Scan for the cell matching the given text and deliver its (x, y) coordinate at center. 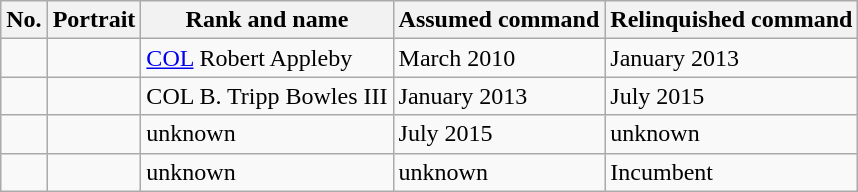
Incumbent (732, 172)
COL B. Tripp Bowles III (267, 96)
Relinquished command (732, 20)
Rank and name (267, 20)
No. (24, 20)
March 2010 (499, 58)
COL Robert Appleby (267, 58)
Assumed command (499, 20)
Portrait (94, 20)
